Identify which cell holds the provided text, then report its (X, Y) central coordinate. 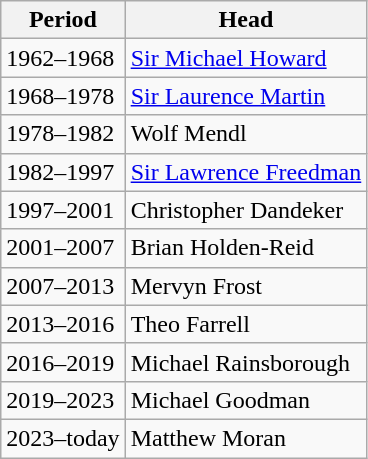
Christopher Dandeker (246, 210)
Sir Lawrence Freedman (246, 172)
Michael Goodman (246, 400)
2023–today (63, 438)
1982–1997 (63, 172)
2013–2016 (63, 324)
Mervyn Frost (246, 286)
Sir Michael Howard (246, 58)
Theo Farrell (246, 324)
Wolf Mendl (246, 134)
2001–2007 (63, 248)
1962–1968 (63, 58)
Michael Rainsborough (246, 362)
2007–2013 (63, 286)
2016–2019 (63, 362)
Head (246, 20)
Period (63, 20)
1968–1978 (63, 96)
Brian Holden-Reid (246, 248)
1978–1982 (63, 134)
Matthew Moran (246, 438)
Sir Laurence Martin (246, 96)
2019–2023 (63, 400)
1997–2001 (63, 210)
